Extract the (x, y) coordinate from the center of the cell holding the provided text.  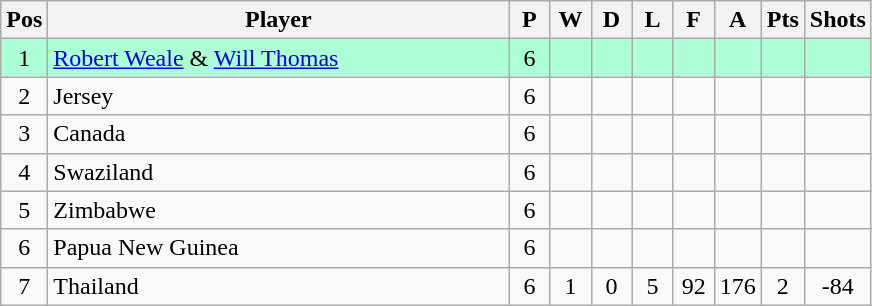
3 (24, 134)
Pts (782, 20)
Robert Weale & Will Thomas (278, 58)
Papua New Guinea (278, 248)
0 (612, 286)
P (530, 20)
L (652, 20)
-84 (838, 286)
4 (24, 172)
7 (24, 286)
D (612, 20)
Canada (278, 134)
A (738, 20)
W (570, 20)
92 (694, 286)
Pos (24, 20)
Zimbabwe (278, 210)
176 (738, 286)
Shots (838, 20)
Thailand (278, 286)
Jersey (278, 96)
F (694, 20)
Player (278, 20)
Swaziland (278, 172)
